Search for the cell housing the specified text and yield its (x, y) center coordinate. 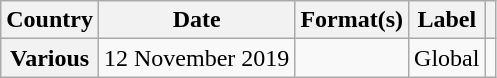
Label (447, 20)
Country (50, 20)
12 November 2019 (196, 58)
Format(s) (352, 20)
Date (196, 20)
Various (50, 58)
Global (447, 58)
